Find where the given text appears and provide that cell's center as [x, y] coordinate. 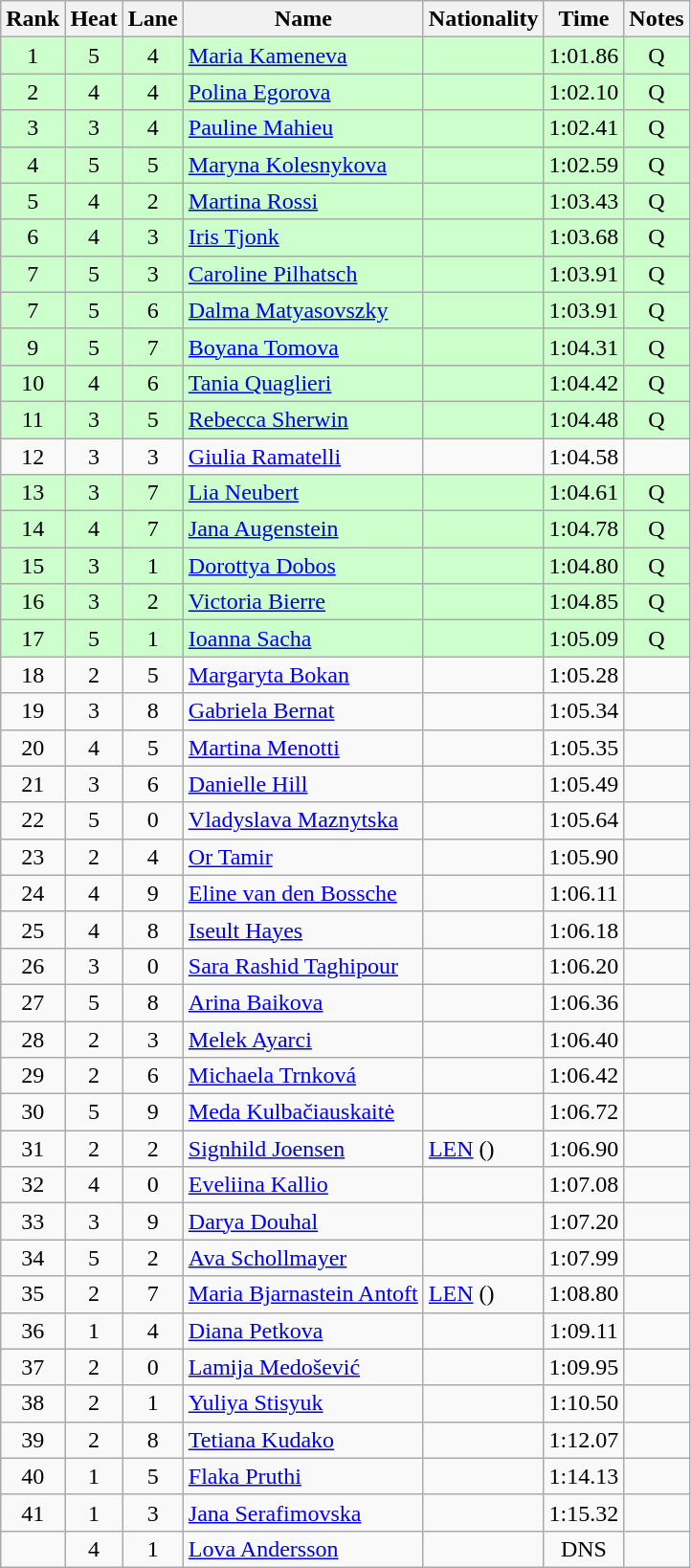
1:03.68 [584, 237]
19 [33, 711]
Lova Andersson [302, 1549]
1:09.11 [584, 1331]
35 [33, 1294]
1:04.31 [584, 347]
1:06.90 [584, 1149]
Maria Bjarnastein Antoft [302, 1294]
Time [584, 19]
Giulia Ramatelli [302, 457]
Boyana Tomova [302, 347]
13 [33, 493]
1:07.99 [584, 1258]
1:08.80 [584, 1294]
1:04.78 [584, 529]
41 [33, 1512]
1:01.86 [584, 56]
Gabriela Bernat [302, 711]
Melek Ayarci [302, 1039]
Vladyslava Maznytska [302, 820]
18 [33, 675]
1:05.49 [584, 784]
30 [33, 1112]
10 [33, 383]
14 [33, 529]
1:04.85 [584, 602]
1:06.72 [584, 1112]
Rank [33, 19]
Diana Petkova [302, 1331]
1:07.08 [584, 1185]
24 [33, 893]
Lia Neubert [302, 493]
1:05.34 [584, 711]
1:05.64 [584, 820]
Sara Rashid Taghipour [302, 966]
Dorottya Dobos [302, 566]
Ava Schollmayer [302, 1258]
34 [33, 1258]
27 [33, 1002]
1:04.42 [584, 383]
1:06.20 [584, 966]
1:12.07 [584, 1440]
Jana Serafimovska [302, 1512]
Martina Menotti [302, 748]
1:03.43 [584, 201]
26 [33, 966]
1:04.48 [584, 419]
Jana Augenstein [302, 529]
Danielle Hill [302, 784]
20 [33, 748]
17 [33, 638]
Polina Egorova [302, 92]
1:09.95 [584, 1367]
15 [33, 566]
Ioanna Sacha [302, 638]
21 [33, 784]
Tetiana Kudako [302, 1440]
Maryna Kolesnykova [302, 165]
1:02.41 [584, 128]
1:06.18 [584, 930]
1:04.80 [584, 566]
36 [33, 1331]
31 [33, 1149]
1:05.09 [584, 638]
1:02.10 [584, 92]
28 [33, 1039]
Signhild Joensen [302, 1149]
1:05.90 [584, 857]
1:07.20 [584, 1221]
Michaela Trnková [302, 1076]
40 [33, 1476]
23 [33, 857]
DNS [584, 1549]
Flaka Pruthi [302, 1476]
1:14.13 [584, 1476]
1:05.35 [584, 748]
29 [33, 1076]
1:15.32 [584, 1512]
Tania Quaglieri [302, 383]
32 [33, 1185]
Martina Rossi [302, 201]
Rebecca Sherwin [302, 419]
11 [33, 419]
Darya Douhal [302, 1221]
Name [302, 19]
Notes [657, 19]
1:10.50 [584, 1403]
1:06.40 [584, 1039]
Eveliina Kallio [302, 1185]
1:06.42 [584, 1076]
37 [33, 1367]
Nationality [483, 19]
1:05.28 [584, 675]
22 [33, 820]
Arina Baikova [302, 1002]
38 [33, 1403]
Dalma Matyasovszky [302, 310]
Lane [153, 19]
Or Tamir [302, 857]
Pauline Mahieu [302, 128]
Victoria Bierre [302, 602]
Maria Kameneva [302, 56]
1:06.11 [584, 893]
1:06.36 [584, 1002]
39 [33, 1440]
33 [33, 1221]
1:02.59 [584, 165]
Meda Kulbačiauskaitė [302, 1112]
12 [33, 457]
Heat [94, 19]
16 [33, 602]
25 [33, 930]
1:04.61 [584, 493]
Lamija Medošević [302, 1367]
Iseult Hayes [302, 930]
Eline van den Bossche [302, 893]
Yuliya Stisyuk [302, 1403]
1:04.58 [584, 457]
Margaryta Bokan [302, 675]
Caroline Pilhatsch [302, 274]
Iris Tjonk [302, 237]
